Provide the (x, y) coordinate of the cell's center where the given text is located.  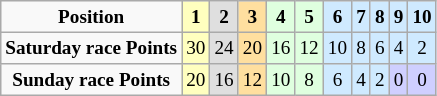
Saturday race Points (92, 48)
Position (92, 17)
3 (252, 17)
1 (196, 17)
24 (224, 48)
5 (309, 17)
9 (398, 17)
Sunday race Points (92, 80)
7 (362, 17)
30 (196, 48)
